Extract the [x, y] coordinate from the center of the cell holding the provided text.  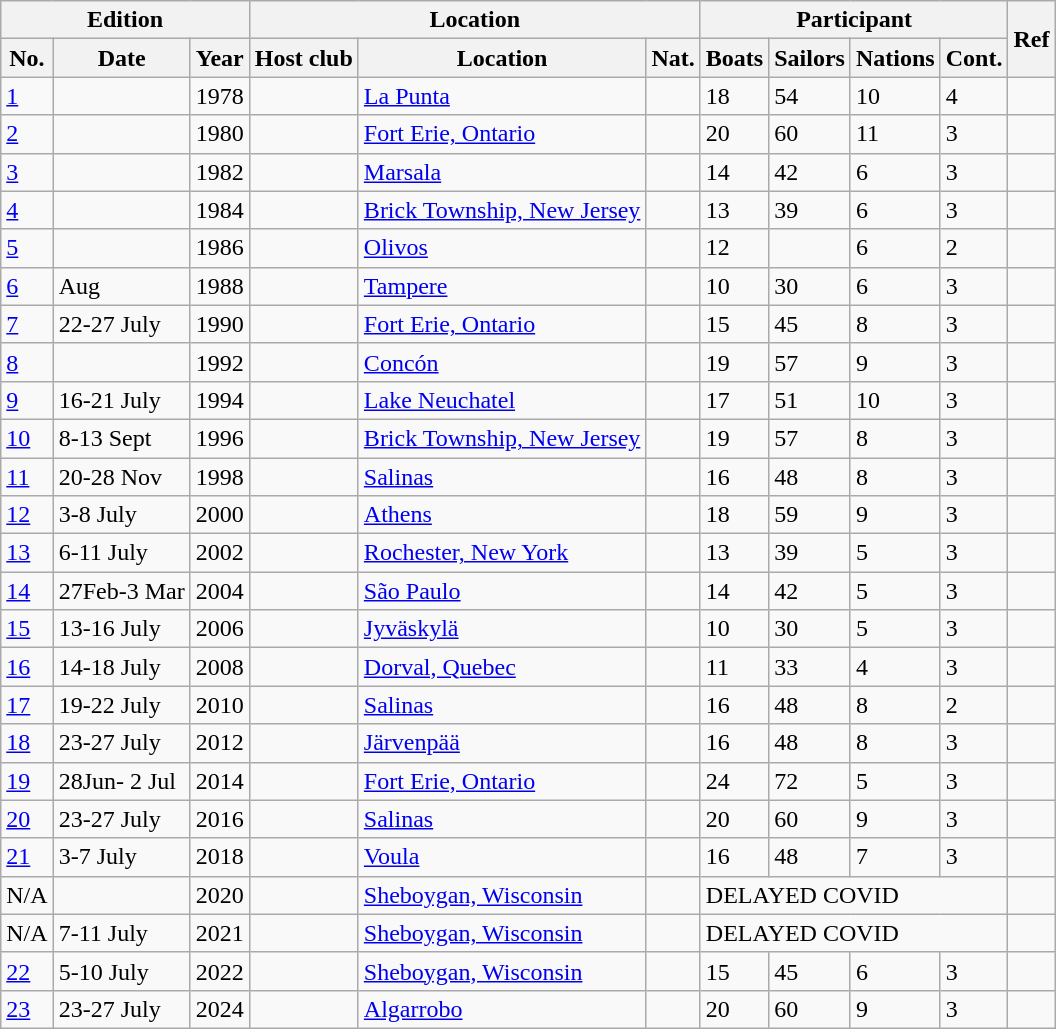
Tampere [502, 286]
Aug [122, 286]
2018 [220, 857]
21 [27, 857]
Algarrobo [502, 1009]
Year [220, 58]
Jyväskylä [502, 629]
1978 [220, 96]
72 [810, 781]
20-28 Nov [122, 477]
3-8 July [122, 515]
Host club [304, 58]
Ref [1032, 39]
2024 [220, 1009]
Lake Neuchatel [502, 400]
19-22 July [122, 705]
14-18 July [122, 667]
3-7 July [122, 857]
22 [27, 971]
Järvenpää [502, 743]
23 [27, 1009]
2010 [220, 705]
2012 [220, 743]
1998 [220, 477]
Cont. [974, 58]
2008 [220, 667]
La Punta [502, 96]
2022 [220, 971]
1982 [220, 172]
1988 [220, 286]
Athens [502, 515]
Participant [854, 20]
6-11 July [122, 553]
1984 [220, 210]
24 [734, 781]
1996 [220, 438]
54 [810, 96]
No. [27, 58]
2020 [220, 895]
Rochester, New York [502, 553]
13-16 July [122, 629]
2021 [220, 933]
33 [810, 667]
8-13 Sept [122, 438]
28Jun- 2 Jul [122, 781]
27Feb-3 Mar [122, 591]
Nations [895, 58]
Voula [502, 857]
1992 [220, 362]
1 [27, 96]
7-11 July [122, 933]
Boats [734, 58]
1986 [220, 248]
Dorval, Quebec [502, 667]
Concón [502, 362]
22-27 July [122, 324]
Edition [126, 20]
5-10 July [122, 971]
16-21 July [122, 400]
2002 [220, 553]
2000 [220, 515]
1990 [220, 324]
1980 [220, 134]
Marsala [502, 172]
Sailors [810, 58]
Olivos [502, 248]
Nat. [673, 58]
São Paulo [502, 591]
2004 [220, 591]
59 [810, 515]
Date [122, 58]
2016 [220, 819]
2006 [220, 629]
51 [810, 400]
2014 [220, 781]
1994 [220, 400]
